Return the (x, y) coordinate for the center point of the cell that contains the specified text.  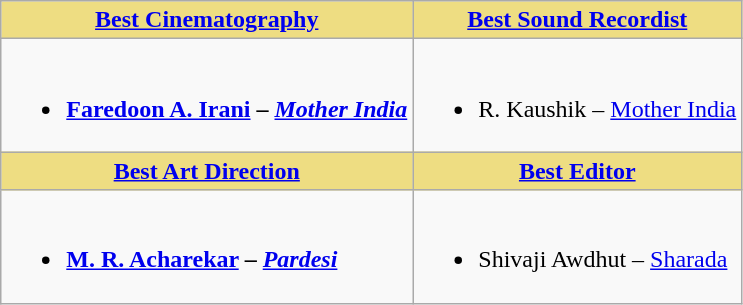
Shivaji Awdhut – Sharada (578, 246)
Best Art Direction (207, 171)
R. Kaushik – Mother India (578, 96)
M. R. Acharekar – Pardesi (207, 246)
Faredoon A. Irani – Mother India (207, 96)
Best Editor (578, 171)
Best Sound Recordist (578, 20)
Best Cinematography (207, 20)
